Return the (x, y) coordinate for the center point of the cell that contains the specified text.  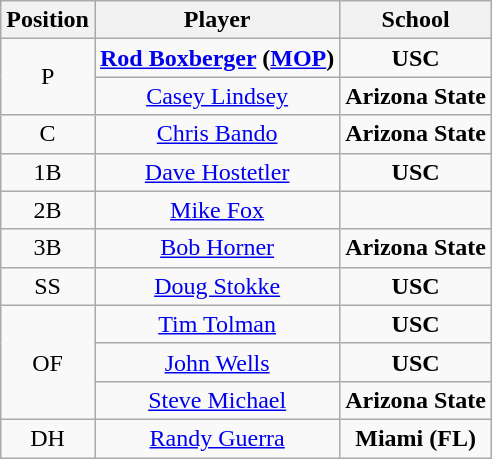
Steve Michael (216, 400)
Mike Fox (216, 210)
School (416, 20)
SS (48, 286)
2B (48, 210)
Miami (FL) (416, 438)
C (48, 134)
Position (48, 20)
Randy Guerra (216, 438)
Casey Lindsey (216, 96)
P (48, 77)
Rod Boxberger (MOP) (216, 58)
1B (48, 172)
Tim Tolman (216, 324)
3B (48, 248)
Dave Hostetler (216, 172)
Doug Stokke (216, 286)
OF (48, 362)
Bob Horner (216, 248)
DH (48, 438)
Player (216, 20)
John Wells (216, 362)
Chris Bando (216, 134)
